Determine the (X, Y) coordinate at the center of the cell enclosing the given text.  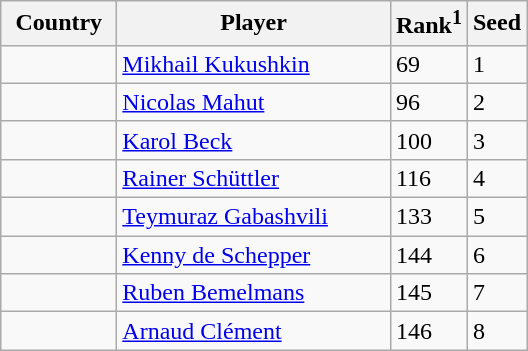
Seed (496, 24)
Karol Beck (254, 140)
Arnaud Clément (254, 331)
2 (496, 102)
96 (428, 102)
6 (496, 255)
Ruben Bemelmans (254, 293)
Country (59, 24)
116 (428, 178)
5 (496, 217)
3 (496, 140)
146 (428, 331)
Player (254, 24)
145 (428, 293)
Kenny de Schepper (254, 255)
69 (428, 64)
8 (496, 331)
Rainer Schüttler (254, 178)
Rank1 (428, 24)
133 (428, 217)
Mikhail Kukushkin (254, 64)
100 (428, 140)
Nicolas Mahut (254, 102)
1 (496, 64)
7 (496, 293)
4 (496, 178)
Teymuraz Gabashvili (254, 217)
144 (428, 255)
